Detect which cell encompasses the target text, then output its [X, Y] center coordinate. 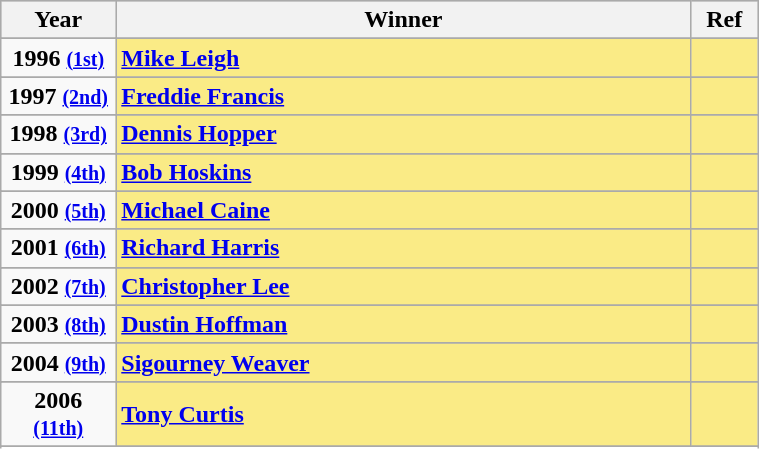
1997 (2nd) [58, 96]
Christopher Lee [404, 286]
Michael Caine [404, 210]
1996 (1st) [58, 58]
Bob Hoskins [404, 172]
2003 (8th) [58, 324]
Ref [724, 20]
Sigourney Weaver [404, 362]
Tony Curtis [404, 414]
2000 (5th) [58, 210]
2006 (11th) [58, 414]
1999 (4th) [58, 172]
Year [58, 20]
2002 (7th) [58, 286]
Mike Leigh [404, 58]
Dennis Hopper [404, 134]
Winner [404, 20]
2004 (9th) [58, 362]
Richard Harris [404, 248]
Dustin Hoffman [404, 324]
2001 (6th) [58, 248]
1998 (3rd) [58, 134]
Freddie Francis [404, 96]
